Pinpoint the cell where the given text exists, returning its (X, Y) midpoint coordinate. 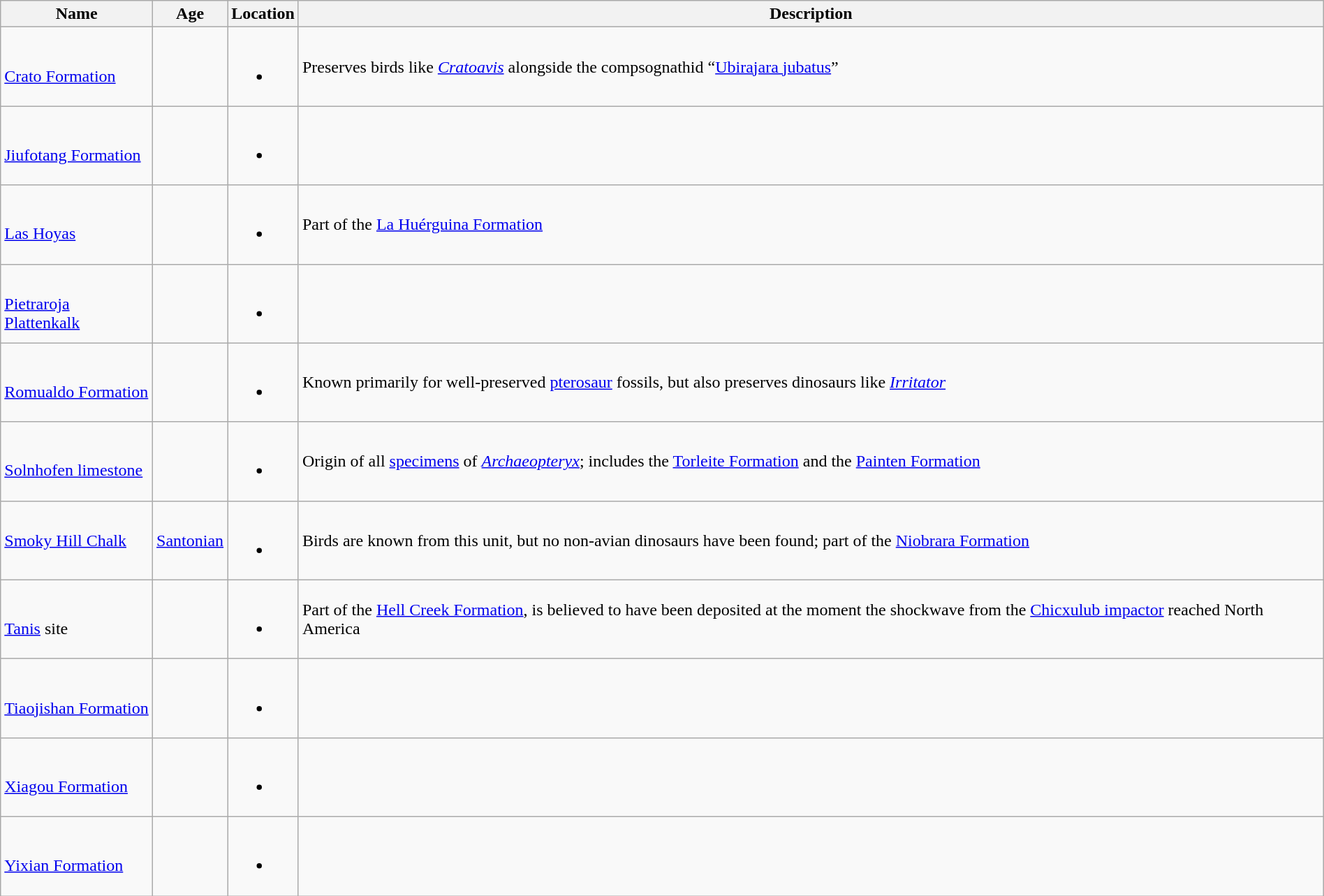
Birds are known from this unit, but no non-avian dinosaurs have been found; part of the Niobrara Formation (811, 541)
Crato Formation (77, 67)
Name (77, 14)
Part of the La Huérguina Formation (811, 225)
Las Hoyas (77, 225)
Pietraroja Plattenkalk (77, 303)
Preserves birds like Cratoavis alongside the compsognathid “Ubirajara jubatus” (811, 67)
Tiaojishan Formation (77, 698)
Yixian Formation (77, 856)
Romualdo Formation (77, 383)
Jiufotang Formation (77, 145)
Xiagou Formation (77, 777)
Description (811, 14)
Age (190, 14)
Part of the Hell Creek Formation, is believed to have been deposited at the moment the shockwave from the Chicxulub impactor reached North America (811, 619)
Smoky Hill Chalk (77, 541)
Origin of all specimens of Archaeopteryx; includes the Torleite Formation and the Painten Formation (811, 461)
Location (263, 14)
Solnhofen limestone (77, 461)
Known primarily for well-preserved pterosaur fossils, but also preserves dinosaurs like Irritator (811, 383)
Tanis site (77, 619)
Santonian (190, 541)
